Pinpoint the cell where the given text exists, returning its (X, Y) midpoint coordinate. 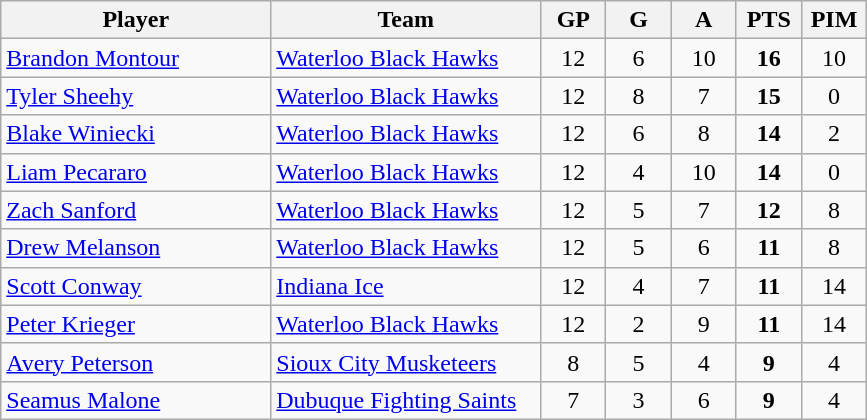
Indiana Ice (406, 286)
Tyler Sheehy (136, 96)
PTS (768, 20)
15 (768, 96)
Seamus Malone (136, 400)
Liam Pecararo (136, 172)
Team (406, 20)
Peter Krieger (136, 324)
Brandon Montour (136, 58)
Player (136, 20)
GP (574, 20)
Blake Winiecki (136, 134)
16 (768, 58)
Zach Sanford (136, 210)
A (704, 20)
Drew Melanson (136, 248)
Scott Conway (136, 286)
Avery Peterson (136, 362)
3 (638, 400)
G (638, 20)
Sioux City Musketeers (406, 362)
PIM (834, 20)
Dubuque Fighting Saints (406, 400)
